Find where the given text appears and provide that cell's center as (x, y) coordinate. 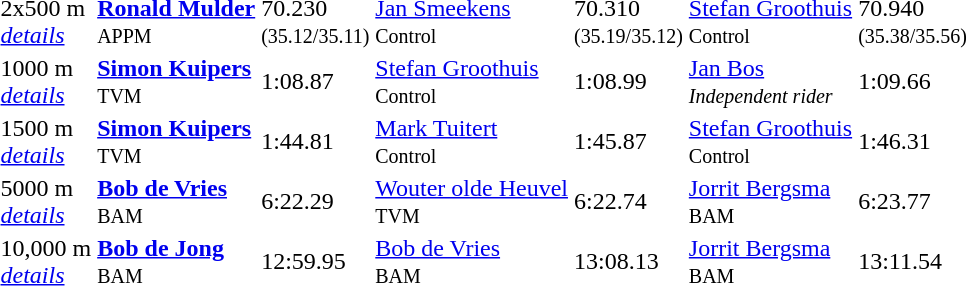
1:45.87 (628, 142)
Wouter olde HeuvelTVM (472, 202)
Jorrit BergsmaBAM (770, 202)
6:22.29 (316, 202)
1:08.87 (316, 82)
1:44.81 (316, 142)
Jan BosIndependent rider (770, 82)
Mark TuitertControl (472, 142)
Bob de VriesBAM (176, 202)
6:22.74 (628, 202)
1:08.99 (628, 82)
